Pinpoint the cell where the given text exists, returning its [X, Y] midpoint coordinate. 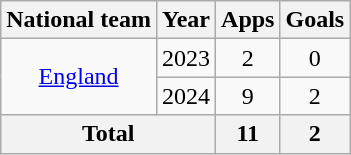
0 [315, 58]
Total [108, 134]
Goals [315, 20]
Year [186, 20]
2023 [186, 58]
11 [248, 134]
England [79, 77]
Apps [248, 20]
9 [248, 96]
2024 [186, 96]
National team [79, 20]
